Scan for the cell matching the given text and deliver its (x, y) coordinate at center. 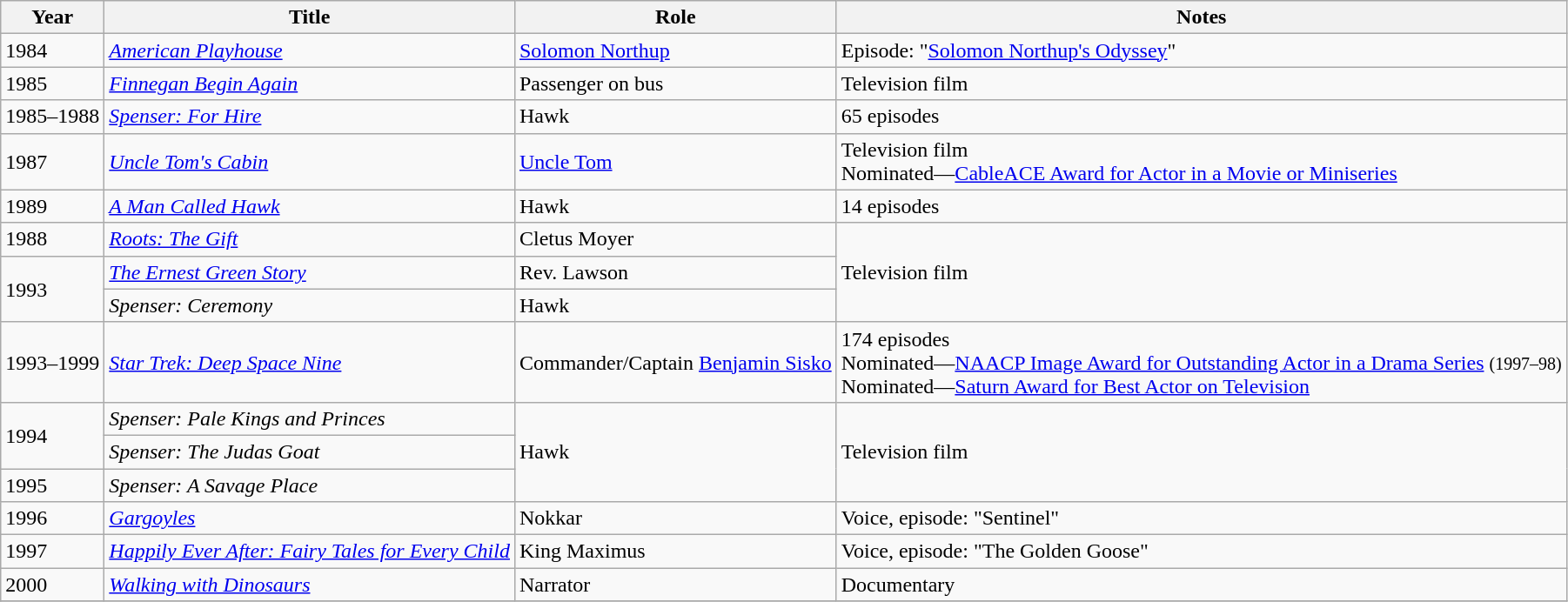
2000 (52, 585)
Uncle Tom (675, 162)
Rev. Lawson (675, 272)
1993 (52, 289)
Nokkar (675, 518)
Roots: The Gift (310, 239)
1997 (52, 552)
65 episodes (1201, 117)
Television filmNominated—CableACE Award for Actor in a Movie or Miniseries (1201, 162)
Uncle Tom's Cabin (310, 162)
Happily Ever After: Fairy Tales for Every Child (310, 552)
Voice, episode: "The Golden Goose" (1201, 552)
Year (52, 17)
Role (675, 17)
American Playhouse (310, 50)
1994 (52, 435)
1989 (52, 206)
1987 (52, 162)
Passenger on bus (675, 84)
Commander/Captain Benjamin Sisko (675, 362)
1988 (52, 239)
Narrator (675, 585)
A Man Called Hawk (310, 206)
Spenser: Pale Kings and Princes (310, 418)
Title (310, 17)
1985–1988 (52, 117)
1985 (52, 84)
1984 (52, 50)
Notes (1201, 17)
King Maximus (675, 552)
1995 (52, 485)
174 episodesNominated—NAACP Image Award for Outstanding Actor in a Drama Series (1997–98)Nominated—Saturn Award for Best Actor on Television (1201, 362)
Spenser: For Hire (310, 117)
Solomon Northup (675, 50)
Cletus Moyer (675, 239)
The Ernest Green Story (310, 272)
Spenser: The Judas Goat (310, 451)
Documentary (1201, 585)
Episode: "Solomon Northup's Odyssey" (1201, 50)
Spenser: Ceremony (310, 305)
Walking with Dinosaurs (310, 585)
Gargoyles (310, 518)
Star Trek: Deep Space Nine (310, 362)
1996 (52, 518)
Finnegan Begin Again (310, 84)
Spenser: A Savage Place (310, 485)
1993–1999 (52, 362)
14 episodes (1201, 206)
Voice, episode: "Sentinel" (1201, 518)
